Find where the given text appears and provide that cell's center as (X, Y) coordinate. 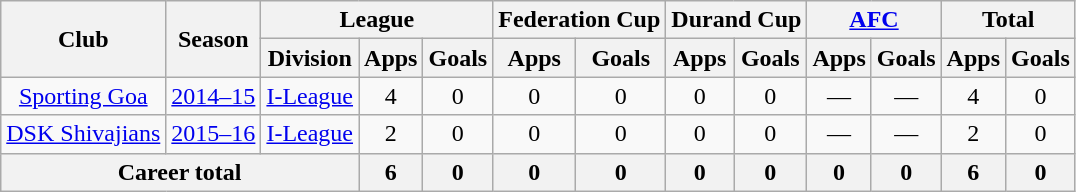
Federation Cup (580, 20)
Club (84, 39)
DSK Shivajians (84, 134)
2014–15 (214, 96)
Season (214, 39)
Durand Cup (736, 20)
AFC (874, 20)
Division (310, 58)
Career total (180, 172)
2015–16 (214, 134)
League (377, 20)
Total (1008, 20)
Sporting Goa (84, 96)
